Find where the given text appears and provide that cell's center as [x, y] coordinate. 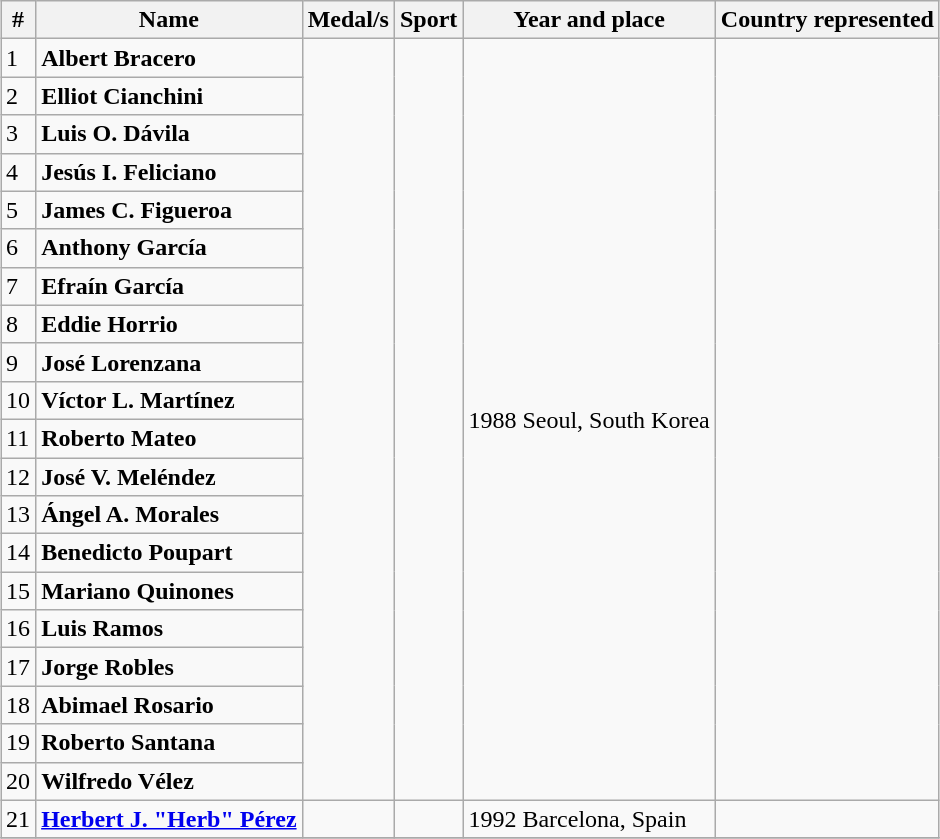
18 [18, 705]
10 [18, 400]
Medal/s [348, 20]
20 [18, 781]
Roberto Mateo [169, 438]
14 [18, 553]
Mariano Quinones [169, 591]
21 [18, 819]
11 [18, 438]
Jorge Robles [169, 667]
19 [18, 743]
Sport [428, 20]
12 [18, 477]
16 [18, 629]
Wilfredo Vélez [169, 781]
José V. Meléndez [169, 477]
Efraín García [169, 286]
7 [18, 286]
# [18, 20]
13 [18, 515]
17 [18, 667]
Herbert J. "Herb" Pérez [169, 819]
Eddie Horrio [169, 324]
3 [18, 134]
6 [18, 248]
9 [18, 362]
15 [18, 591]
1 [18, 58]
Víctor L. Martínez [169, 400]
Jesús I. Feliciano [169, 172]
José Lorenzana [169, 362]
Ángel A. Morales [169, 515]
8 [18, 324]
2 [18, 96]
Year and place [589, 20]
Luis O. Dávila [169, 134]
Country represented [827, 20]
1992 Barcelona, Spain [589, 819]
Luis Ramos [169, 629]
Benedicto Poupart [169, 553]
Albert Bracero [169, 58]
Abimael Rosario [169, 705]
James C. Figueroa [169, 210]
5 [18, 210]
Elliot Cianchini [169, 96]
Name [169, 20]
1988 Seoul, South Korea [589, 420]
4 [18, 172]
Roberto Santana [169, 743]
Anthony García [169, 248]
